Search for the cell housing the specified text and yield its (X, Y) center coordinate. 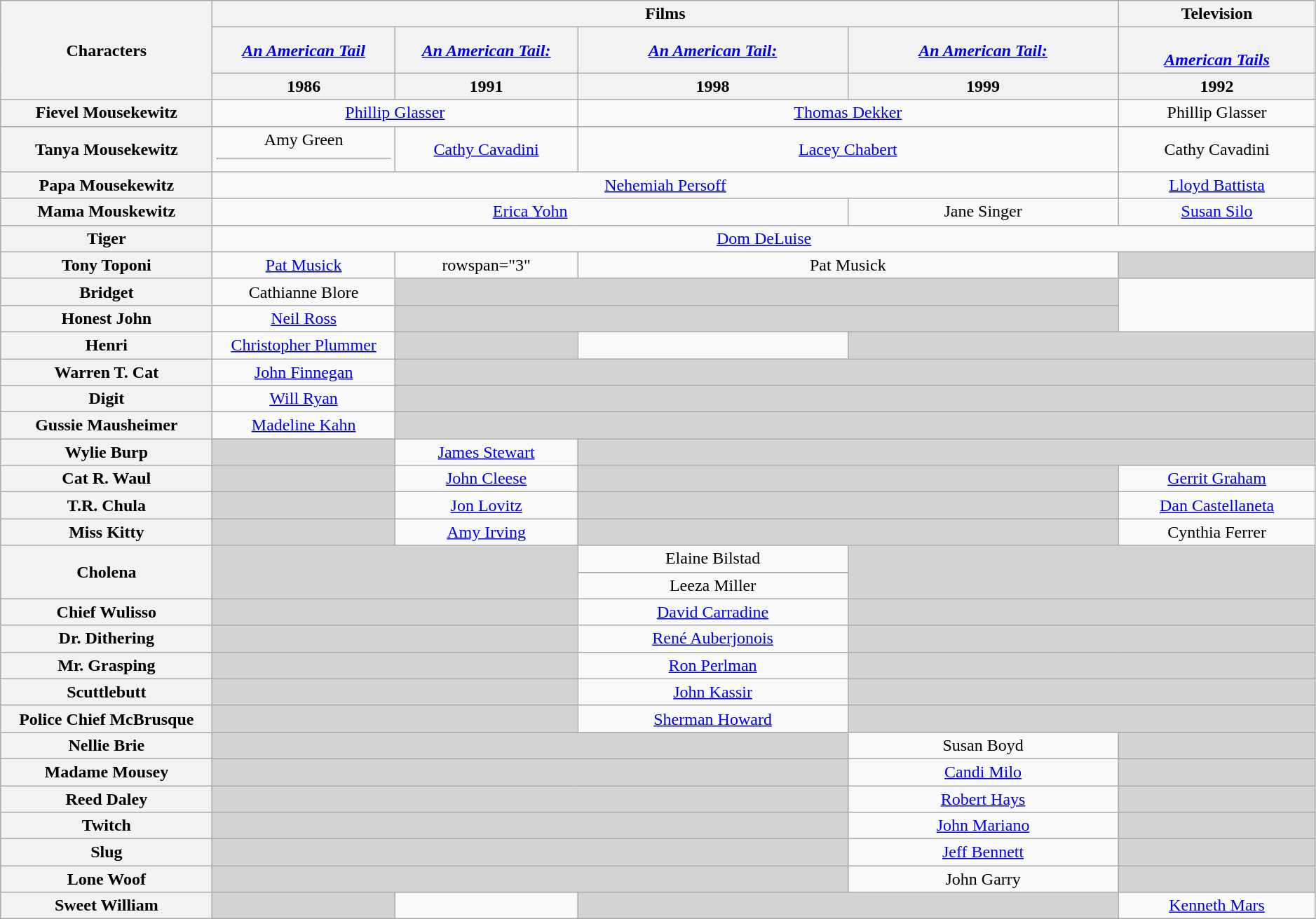
John Finnegan (304, 372)
1999 (983, 86)
Tony Toponi (107, 265)
Slug (107, 852)
Cholena (107, 572)
Fievel Mousekewitz (107, 113)
Jane Singer (983, 212)
Dom DeLuise (764, 238)
Lacey Chabert (848, 149)
James Stewart (486, 452)
Susan Boyd (983, 745)
Bridget (107, 292)
Mama Mouskewitz (107, 212)
Sherman Howard (713, 719)
John Garry (983, 879)
Lone Woof (107, 879)
Madame Mousey (107, 772)
Jon Lovitz (486, 505)
Kenneth Mars (1217, 906)
Nellie Brie (107, 745)
John Mariano (983, 826)
Jeff Bennett (983, 852)
Miss Kitty (107, 532)
John Kassir (713, 692)
John Cleese (486, 479)
Scuttlebutt (107, 692)
Gerrit Graham (1217, 479)
Gussie Mausheimer (107, 426)
Television (1217, 14)
Leeza Miller (713, 585)
Susan Silo (1217, 212)
Cat R. Waul (107, 479)
An American Tail (304, 50)
Robert Hays (983, 798)
Erica Yohn (530, 212)
Elaine Bilstad (713, 559)
David Carradine (713, 612)
Mr. Grasping (107, 665)
Wylie Burp (107, 452)
Amy Irving (486, 532)
Lloyd Battista (1217, 185)
Tiger (107, 238)
T.R. Chula (107, 505)
Cathianne Blore (304, 292)
Nehemiah Persoff (665, 185)
Dan Castellaneta (1217, 505)
Will Ryan (304, 399)
1991 (486, 86)
1998 (713, 86)
Honest John (107, 318)
Dr. Dithering (107, 639)
Neil Ross (304, 318)
Reed Daley (107, 798)
1992 (1217, 86)
Christopher Plummer (304, 345)
Twitch (107, 826)
Warren T. Cat (107, 372)
Ron Perlman (713, 665)
Digit (107, 399)
Sweet William (107, 906)
1986 (304, 86)
Characters (107, 50)
Thomas Dekker (848, 113)
Cynthia Ferrer (1217, 532)
Madeline Kahn (304, 426)
Papa Mousekewitz (107, 185)
Amy Green (304, 149)
Chief Wulisso (107, 612)
Police Chief McBrusque (107, 719)
rowspan="3" (486, 265)
René Auberjonois (713, 639)
American Tails (1217, 50)
Candi Milo (983, 772)
Films (665, 14)
Tanya Mousekewitz (107, 149)
Henri (107, 345)
